Return the [x, y] coordinate for the center point of the cell that contains the specified text.  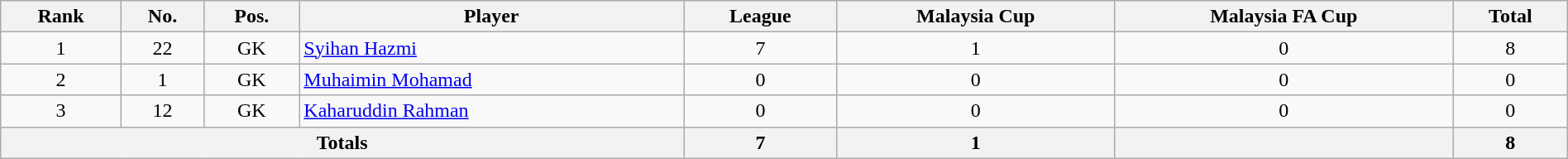
Rank [61, 17]
Total [1510, 17]
No. [162, 17]
Syihan Hazmi [491, 48]
Malaysia Cup [976, 17]
Malaysia FA Cup [1284, 17]
Muhaimin Mohamad [491, 79]
League [761, 17]
Totals [342, 142]
22 [162, 48]
12 [162, 111]
Kaharuddin Rahman [491, 111]
2 [61, 79]
Player [491, 17]
Pos. [251, 17]
3 [61, 111]
